Pinpoint the cell where the given text exists, returning its (x, y) midpoint coordinate. 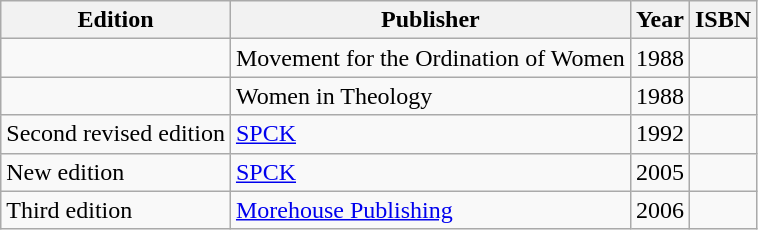
Movement for the Ordination of Women (430, 58)
New edition (116, 172)
Publisher (430, 20)
Year (660, 20)
1992 (660, 134)
Third edition (116, 210)
2005 (660, 172)
Morehouse Publishing (430, 210)
Edition (116, 20)
Second revised edition (116, 134)
2006 (660, 210)
Women in Theology (430, 96)
ISBN (722, 20)
